Return the [X, Y] coordinate for the center point of the cell that contains the specified text.  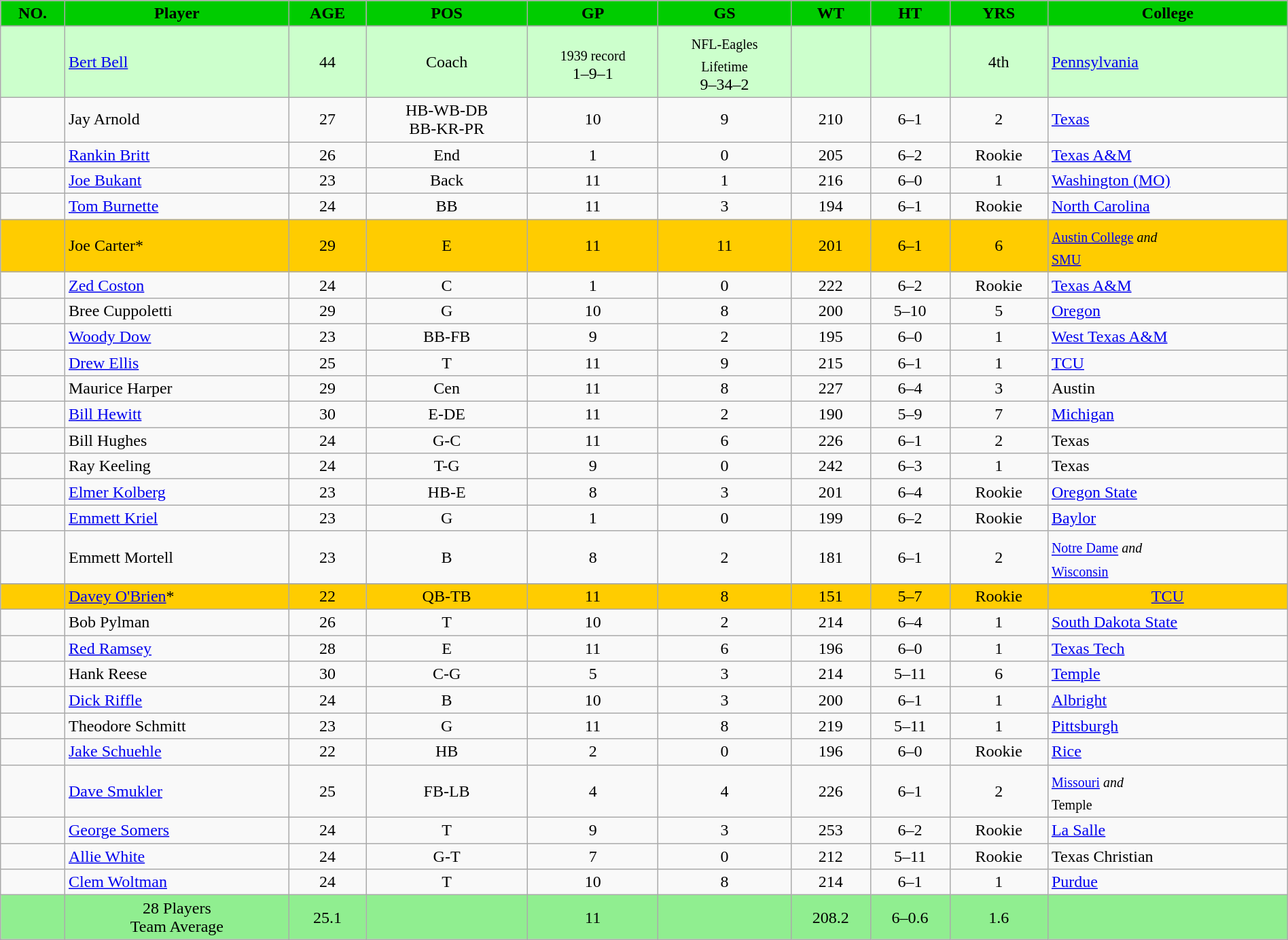
Joe Carter* [177, 246]
Back [447, 181]
Rice [1167, 752]
5–10 [910, 311]
WT [830, 14]
Dick Riffle [177, 700]
G-T [447, 856]
181 [830, 557]
T-G [447, 466]
GS [724, 14]
College [1167, 14]
4th [999, 63]
HB [447, 752]
151 [830, 597]
212 [830, 856]
Clem Woltman [177, 882]
194 [830, 207]
QB-TB [447, 597]
227 [830, 389]
HB-WB-DBBB-KR-PR [447, 120]
Bert Bell [177, 63]
Emmett Kriel [177, 518]
Tom Burnette [177, 207]
POS [447, 14]
Allie White [177, 856]
242 [830, 466]
Rankin Britt [177, 154]
Albright [1167, 700]
Oregon [1167, 311]
C-G [447, 674]
Washington (MO) [1167, 181]
Jake Schuehle [177, 752]
205 [830, 154]
Bree Cuppoletti [177, 311]
NFL-Eagles Lifetime9–34–2 [724, 63]
195 [830, 336]
YRS [999, 14]
28 [327, 648]
Zed Coston [177, 285]
6–3 [910, 466]
La Salle [1167, 831]
Austin College and SMU [1167, 246]
Player [177, 14]
199 [830, 518]
Woody Dow [177, 336]
GP [592, 14]
5–9 [910, 415]
Coach [447, 63]
FB-LB [447, 791]
HT [910, 14]
Ray Keeling [177, 466]
Emmett Mortell [177, 557]
Michigan [1167, 415]
North Carolina [1167, 207]
210 [830, 120]
208.2 [830, 918]
C [447, 285]
Austin [1167, 389]
Davey O'Brien* [177, 597]
Red Ramsey [177, 648]
Elmer Kolberg [177, 492]
5–7 [910, 597]
BB-FB [447, 336]
215 [830, 362]
Cen [447, 389]
25.1 [327, 918]
E-DE [447, 415]
Texas Tech [1167, 648]
Pennsylvania [1167, 63]
BB [447, 207]
253 [830, 831]
Drew Ellis [177, 362]
G-C [447, 440]
West Texas A&M [1167, 336]
AGE [327, 14]
South Dakota State [1167, 623]
222 [830, 285]
1.6 [999, 918]
George Somers [177, 831]
216 [830, 181]
Oregon State [1167, 492]
Baylor [1167, 518]
Bob Pylman [177, 623]
Dave Smukler [177, 791]
Theodore Schmitt [177, 726]
28 Players Team Average [177, 918]
Joe Bukant [177, 181]
190 [830, 415]
44 [327, 63]
Maurice Harper [177, 389]
Bill Hewitt [177, 415]
Notre Dame and Wisconsin [1167, 557]
Jay Arnold [177, 120]
Purdue [1167, 882]
27 [327, 120]
End [447, 154]
Missouri and Temple [1167, 791]
6–0.6 [910, 918]
219 [830, 726]
HB-E [447, 492]
Hank Reese [177, 674]
1939 record1–9–1 [592, 63]
NO. [33, 14]
Temple [1167, 674]
Pittsburgh [1167, 726]
Texas Christian [1167, 856]
Bill Hughes [177, 440]
